Extract the (X, Y) coordinate from the center of the cell holding the provided text.  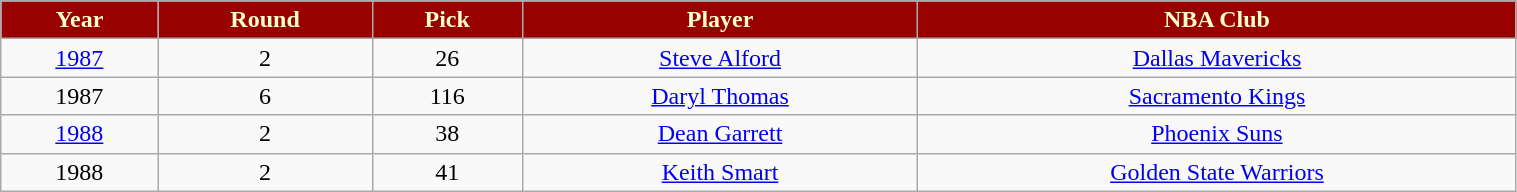
Year (80, 20)
38 (447, 134)
Player (720, 20)
116 (447, 96)
Phoenix Suns (1217, 134)
Golden State Warriors (1217, 172)
Keith Smart (720, 172)
6 (265, 96)
Round (265, 20)
Sacramento Kings (1217, 96)
Dean Garrett (720, 134)
Dallas Mavericks (1217, 58)
41 (447, 172)
Steve Alford (720, 58)
Pick (447, 20)
26 (447, 58)
NBA Club (1217, 20)
Daryl Thomas (720, 96)
